For the text-containing cell, return its midpoint in [x, y] coordinate format. 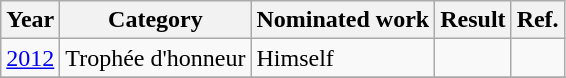
Year [30, 20]
Trophée d'honneur [156, 58]
Ref. [538, 20]
2012 [30, 58]
Nominated work [343, 20]
Result [473, 20]
Category [156, 20]
Himself [343, 58]
